Extract the [x, y] coordinate from the center of the cell holding the provided text.  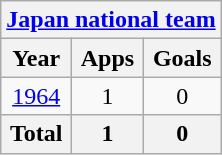
1964 [36, 96]
Goals [182, 58]
Apps [108, 58]
Year [36, 58]
Total [36, 134]
Japan national team [111, 20]
